From the cell containing the given text, extract its center point as [x, y] coordinate. 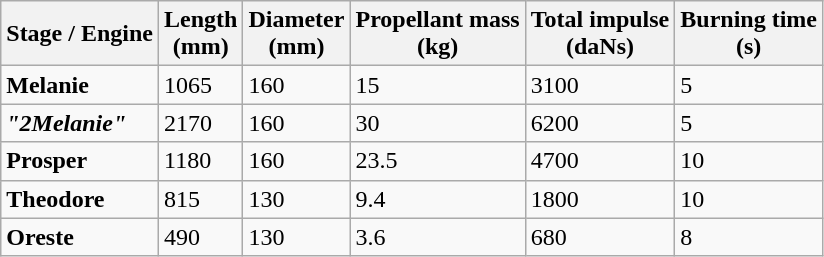
6200 [600, 123]
Theodore [80, 199]
23.5 [438, 161]
Diameter(mm) [296, 34]
30 [438, 123]
490 [201, 237]
3.6 [438, 237]
8 [749, 237]
9.4 [438, 199]
1180 [201, 161]
3100 [600, 85]
Total impulse(daNs) [600, 34]
4700 [600, 161]
1065 [201, 85]
Oreste [80, 237]
Burning time(s) [749, 34]
1800 [600, 199]
Length(mm) [201, 34]
15 [438, 85]
815 [201, 199]
Propellant mass(kg) [438, 34]
Stage / Engine [80, 34]
2170 [201, 123]
Prosper [80, 161]
680 [600, 237]
"2Melanie" [80, 123]
Melanie [80, 85]
